Search for the cell housing the specified text and yield its (x, y) center coordinate. 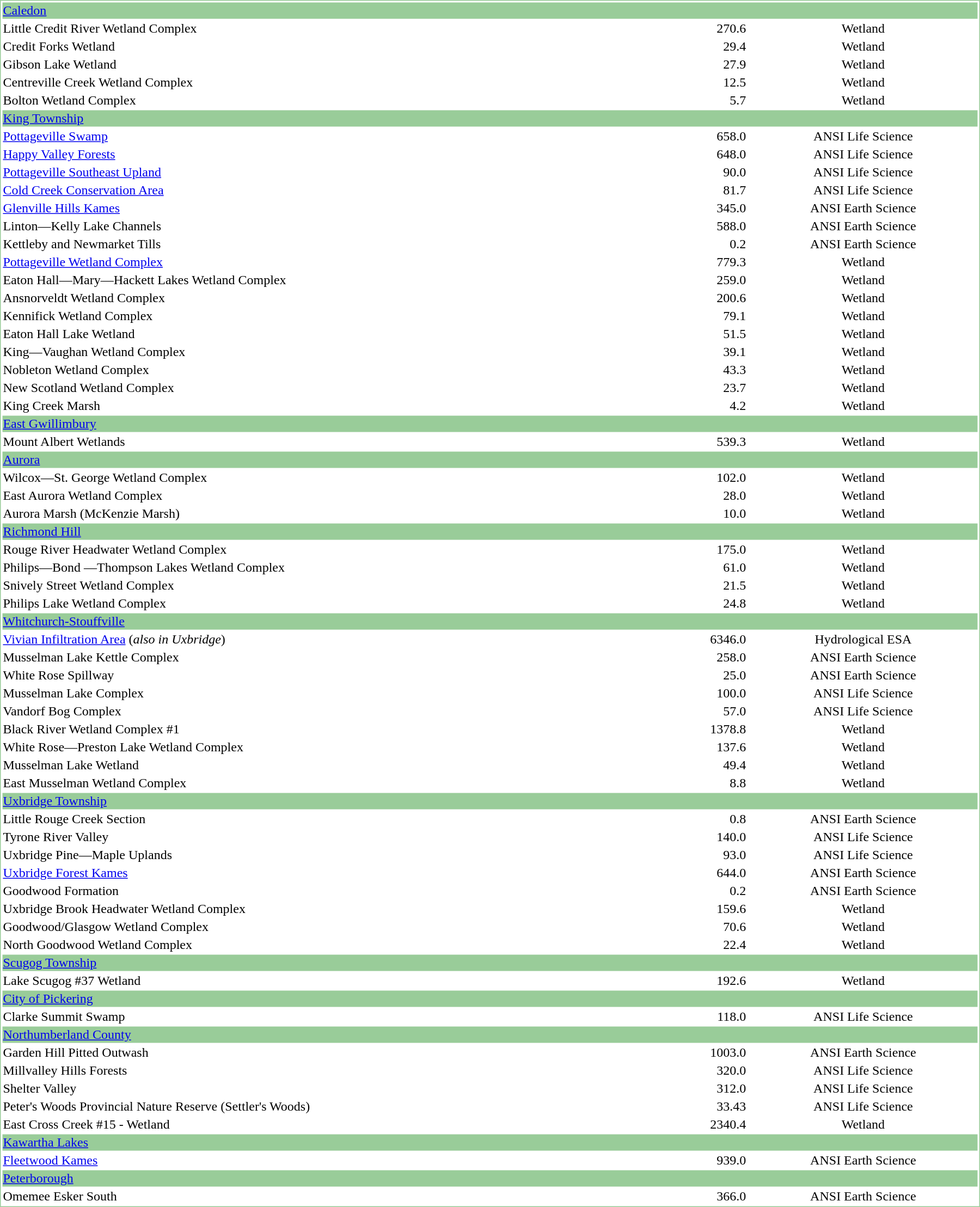
Pottageville Wetland Complex (331, 262)
King Creek Marsh (331, 406)
70.6 (707, 927)
29.4 (707, 46)
Goodwood/Glasgow Wetland Complex (331, 927)
21.5 (707, 585)
Philips—Bond —Thompson Lakes Wetland Complex (331, 568)
Hydrological ESA (863, 640)
Kennifick Wetland Complex (331, 316)
Millvalley Hills Forests (331, 1071)
Little Rouge Creek Section (331, 819)
Vivian Infiltration Area (also in Uxbridge) (331, 640)
Pottageville Swamp (331, 137)
East Cross Creek #15 - Wetland (331, 1124)
12.5 (707, 82)
Snively Street Wetland Complex (331, 585)
140.0 (707, 837)
Richmond Hill (490, 532)
Linton—Kelly Lake Channels (331, 226)
6346.0 (707, 640)
258.0 (707, 657)
East Gwillimbury (490, 424)
2340.4 (707, 1124)
Omemee Esker South (331, 1196)
Glenville Hills Kames (331, 209)
Lake Scugog #37 Wetland (331, 981)
Garden Hill Pitted Outwash (331, 1052)
23.7 (707, 388)
Goodwood Formation (331, 891)
175.0 (707, 549)
90.0 (707, 173)
New Scotland Wetland Complex (331, 388)
Philips Lake Wetland Complex (331, 604)
320.0 (707, 1071)
93.0 (707, 855)
43.3 (707, 370)
49.4 (707, 765)
East Aurora Wetland Complex (331, 496)
5.7 (707, 101)
27.9 (707, 65)
Nobleton Wetland Complex (331, 370)
61.0 (707, 568)
Tyrone River Valley (331, 837)
Eaton Hall—Mary—Hackett Lakes Wetland Complex (331, 280)
Uxbridge Forest Kames (331, 873)
648.0 (707, 154)
4.2 (707, 406)
Musselman Lake Kettle Complex (331, 657)
Whitchurch-Stouffville (490, 621)
259.0 (707, 280)
King—Vaughan Wetland Complex (331, 352)
Pottageville Southeast Upland (331, 173)
57.0 (707, 712)
51.5 (707, 334)
Uxbridge Township (490, 801)
644.0 (707, 873)
366.0 (707, 1196)
Gibson Lake Wetland (331, 65)
Bolton Wetland Complex (331, 101)
270.6 (707, 29)
Vandorf Bog Complex (331, 712)
East Musselman Wetland Complex (331, 783)
200.6 (707, 298)
City of Pickering (490, 999)
539.3 (707, 442)
Aurora Marsh (McKenzie Marsh) (331, 513)
Uxbridge Pine—Maple Uplands (331, 855)
Musselman Lake Complex (331, 693)
10.0 (707, 513)
118.0 (707, 1016)
8.8 (707, 783)
39.1 (707, 352)
Northumberland County (490, 1035)
Peterborough (490, 1179)
Fleetwood Kames (331, 1160)
1378.8 (707, 729)
Caledon (490, 10)
33.43 (707, 1107)
King Township (490, 118)
24.8 (707, 604)
79.1 (707, 316)
588.0 (707, 226)
192.6 (707, 981)
Clarke Summit Swamp (331, 1016)
Happy Valley Forests (331, 154)
1003.0 (707, 1052)
Rouge River Headwater Wetland Complex (331, 549)
Kawartha Lakes (490, 1143)
Scugog Township (490, 963)
Uxbridge Brook Headwater Wetland Complex (331, 909)
0.8 (707, 819)
102.0 (707, 477)
100.0 (707, 693)
Little Credit River Wetland Complex (331, 29)
Wilcox—St. George Wetland Complex (331, 477)
345.0 (707, 209)
81.7 (707, 190)
Cold Creek Conservation Area (331, 190)
Peter's Woods Provincial Nature Reserve (Settler's Woods) (331, 1107)
Credit Forks Wetland (331, 46)
White Rose—Preston Lake Wetland Complex (331, 748)
25.0 (707, 676)
Eaton Hall Lake Wetland (331, 334)
312.0 (707, 1088)
28.0 (707, 496)
North Goodwood Wetland Complex (331, 945)
Ansnorveldt Wetland Complex (331, 298)
779.3 (707, 262)
22.4 (707, 945)
Musselman Lake Wetland (331, 765)
159.6 (707, 909)
White Rose Spillway (331, 676)
Aurora (490, 460)
Black River Wetland Complex #1 (331, 729)
137.6 (707, 748)
658.0 (707, 137)
Kettleby and Newmarket Tills (331, 244)
939.0 (707, 1160)
Mount Albert Wetlands (331, 442)
Centreville Creek Wetland Complex (331, 82)
Shelter Valley (331, 1088)
